Locate the cell with the specified text and output its [x, y] center coordinate. 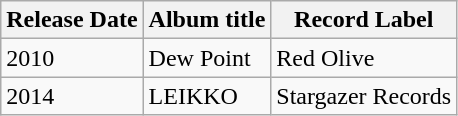
Dew Point [207, 58]
Album title [207, 20]
LEIKKO [207, 96]
Red Olive [364, 58]
Release Date [72, 20]
2014 [72, 96]
2010 [72, 58]
Stargazer Records [364, 96]
Record Label [364, 20]
